Identify which cell holds the provided text, then report its (X, Y) central coordinate. 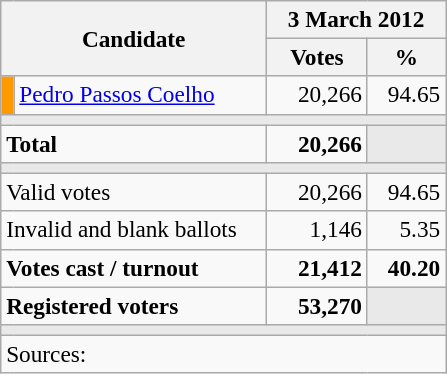
Votes cast / turnout (134, 268)
5.35 (406, 230)
Total (134, 143)
53,270 (318, 305)
21,412 (318, 268)
1,146 (318, 230)
Valid votes (134, 192)
Candidate (134, 38)
Pedro Passos Coelho (140, 95)
% (406, 57)
Sources: (224, 354)
40.20 (406, 268)
Invalid and blank ballots (134, 230)
Votes (318, 57)
Registered voters (134, 305)
3 March 2012 (356, 19)
